Capture the cell that displays the provided text and extract its (X, Y) central coordinate. 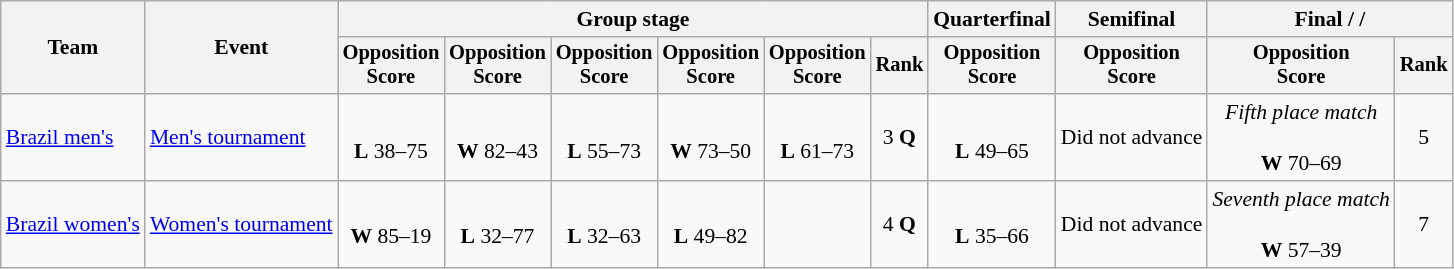
W 82–43 (498, 138)
L 38–75 (392, 138)
Seventh place matchW 57–39 (1301, 224)
L 35–66 (992, 224)
L 49–82 (710, 224)
Women's tournament (242, 224)
L 32–77 (498, 224)
5 (1424, 138)
Quarterfinal (992, 19)
Fifth place matchW 70–69 (1301, 138)
Brazil men's (73, 138)
Team (73, 48)
Semifinal (1132, 19)
Final / / (1330, 19)
3 Q (900, 138)
L 55–73 (604, 138)
Men's tournament (242, 138)
Event (242, 48)
L 49–65 (992, 138)
L 61–73 (818, 138)
W 85–19 (392, 224)
W 73–50 (710, 138)
Group stage (634, 19)
4 Q (900, 224)
Brazil women's (73, 224)
L 32–63 (604, 224)
7 (1424, 224)
